Extract the (x, y) coordinate from the center of the cell holding the provided text.  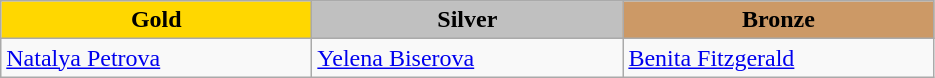
Bronze (778, 20)
Benita Fitzgerald (778, 58)
Silver (468, 20)
Gold (156, 20)
Yelena Biserova (468, 58)
Natalya Petrova (156, 58)
